Extract the [X, Y] coordinate from the center of the cell holding the provided text.  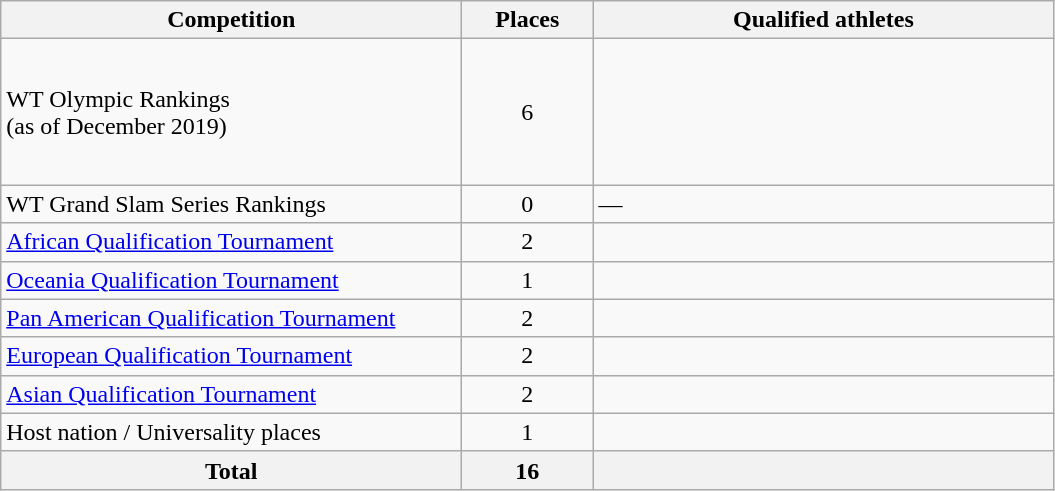
Pan American Qualification Tournament [232, 318]
Qualified athletes [824, 20]
Host nation / Universality places [232, 432]
0 [528, 204]
6 [528, 112]
Asian Qualification Tournament [232, 394]
Oceania Qualification Tournament [232, 280]
Competition [232, 20]
Total [232, 470]
WT Grand Slam Series Rankings [232, 204]
— [824, 204]
African Qualification Tournament [232, 242]
16 [528, 470]
Places [528, 20]
WT Olympic Rankings(as of December 2019) [232, 112]
European Qualification Tournament [232, 356]
